Output the (X, Y) coordinate of the center of the cell containing the given text.  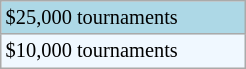
$25,000 tournaments (124, 17)
$10,000 tournaments (124, 51)
